Provide the (X, Y) coordinate of the cell's center where the given text is located.  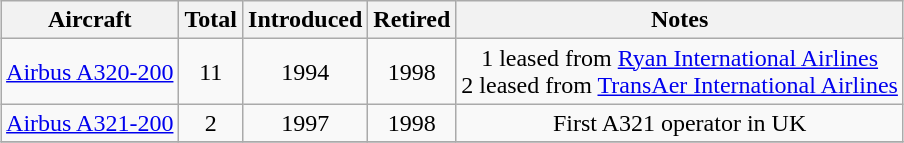
Aircraft (90, 20)
Notes (680, 20)
First A321 operator in UK (680, 123)
Introduced (306, 20)
11 (211, 72)
2 (211, 123)
Airbus A320-200 (90, 72)
1994 (306, 72)
Airbus A321-200 (90, 123)
Total (211, 20)
Retired (412, 20)
1 leased from Ryan International Airlines 2 leased from TransAer International Airlines (680, 72)
1997 (306, 123)
